Find where the given text appears and provide that cell's center as [X, Y] coordinate. 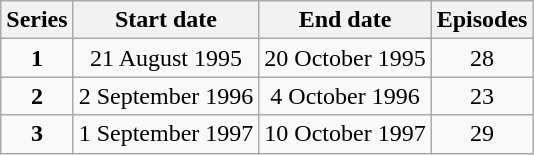
29 [482, 134]
1 September 1997 [166, 134]
4 October 1996 [345, 96]
21 August 1995 [166, 58]
Series [37, 20]
End date [345, 20]
3 [37, 134]
20 October 1995 [345, 58]
28 [482, 58]
2 [37, 96]
Episodes [482, 20]
Start date [166, 20]
10 October 1997 [345, 134]
1 [37, 58]
23 [482, 96]
2 September 1996 [166, 96]
